From the cell containing the given text, extract its center point as (x, y) coordinate. 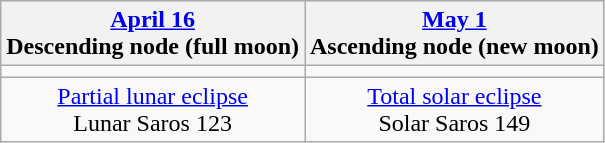
May 1Ascending node (new moon) (454, 34)
April 16Descending node (full moon) (153, 34)
Total solar eclipseSolar Saros 149 (454, 110)
Partial lunar eclipseLunar Saros 123 (153, 110)
